Return the [X, Y] coordinate for the center point of the cell that contains the specified text.  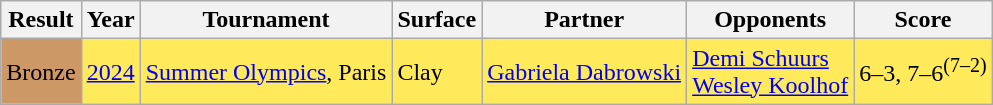
Partner [584, 20]
6–3, 7–6(7–2) [923, 72]
Summer Olympics, Paris [266, 72]
Gabriela Dabrowski [584, 72]
Clay [437, 72]
Opponents [770, 20]
Result [41, 20]
Bronze [41, 72]
2024 [110, 72]
Score [923, 20]
Tournament [266, 20]
Year [110, 20]
Surface [437, 20]
Demi Schuurs Wesley Koolhof [770, 72]
